Return [x, y] of the center of cell containing provided text 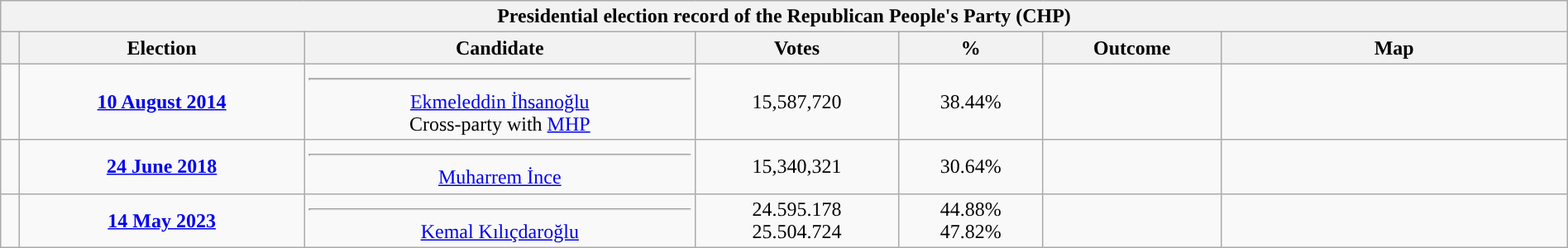
44.88% 47.82% [971, 220]
Kemal Kılıçdaroğlu [500, 220]
10 August 2014 [162, 102]
Presidential election record of the Republican People's Party (CHP) [784, 17]
Outcome [1131, 48]
Ekmeleddin İhsanoğluCross-party with MHP [500, 102]
15,340,321 [797, 167]
38.44% [971, 102]
14 May 2023 [162, 220]
Election [162, 48]
30.64% [971, 167]
24 June 2018 [162, 167]
Candidate [500, 48]
24.595.178 25.504.724 [797, 220]
Votes [797, 48]
Muharrem İnce [500, 167]
% [971, 48]
15,587,720 [797, 102]
Map [1394, 48]
